Search for the cell housing the specified text and yield its [X, Y] center coordinate. 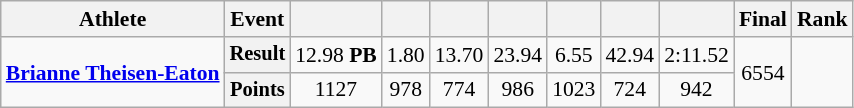
774 [460, 90]
Result [258, 55]
Final [763, 19]
986 [518, 90]
Event [258, 19]
978 [406, 90]
1023 [574, 90]
13.70 [460, 55]
12.98 PB [336, 55]
23.94 [518, 55]
6.55 [574, 55]
Athlete [113, 19]
1.80 [406, 55]
1127 [336, 90]
42.94 [630, 55]
942 [696, 90]
Brianne Theisen-Eaton [113, 72]
2:11.52 [696, 55]
724 [630, 90]
Rank [822, 19]
Points [258, 90]
6554 [763, 72]
